Output the [x, y] coordinate of the center of the cell containing the given text.  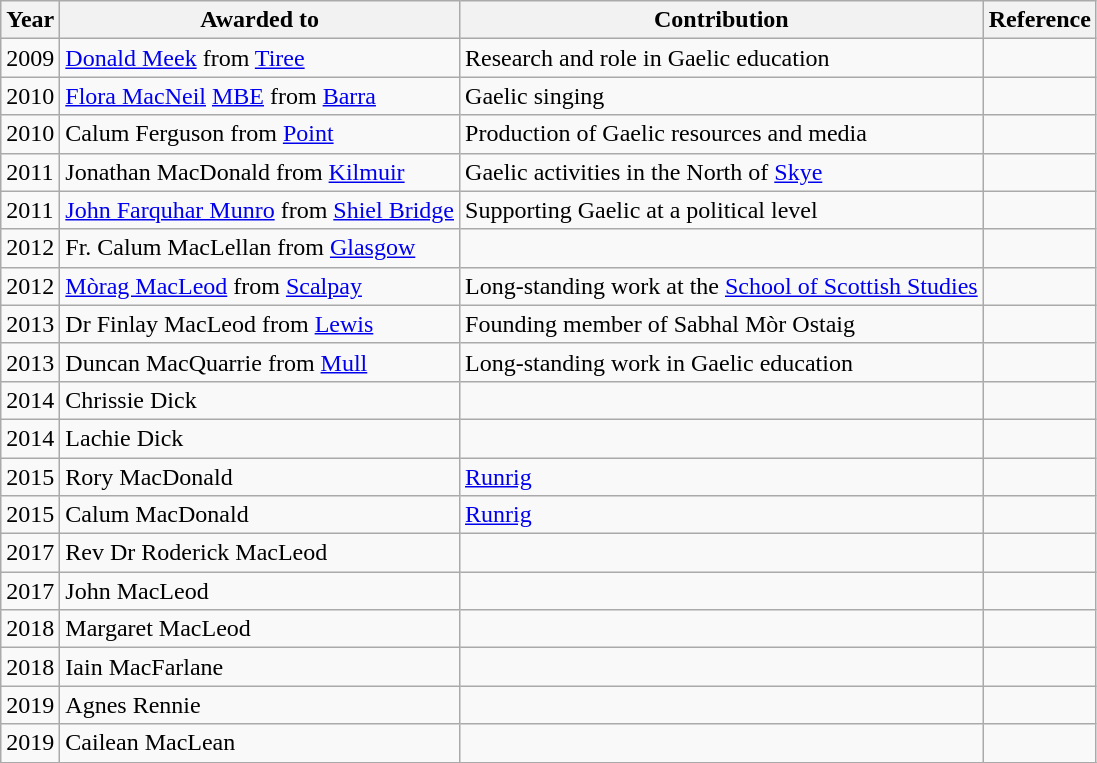
Long-standing work at the School of Scottish Studies [722, 286]
Long-standing work in Gaelic education [722, 362]
Donald Meek from Tiree [260, 58]
Rory MacDonald [260, 477]
Year [30, 20]
Agnes Rennie [260, 705]
Contribution [722, 20]
Flora MacNeil MBE from Barra [260, 96]
Iain MacFarlane [260, 667]
Mòrag MacLeod from Scalpay [260, 286]
2009 [30, 58]
Lachie Dick [260, 438]
John MacLeod [260, 591]
Jonathan MacDonald from Kilmuir [260, 172]
Rev Dr Roderick MacLeod [260, 553]
Gaelic activities in the North of Skye [722, 172]
Reference [1040, 20]
Chrissie Dick [260, 400]
Gaelic singing [722, 96]
Duncan MacQuarrie from Mull [260, 362]
Cailean MacLean [260, 743]
Research and role in Gaelic education [722, 58]
Margaret MacLeod [260, 629]
Awarded to [260, 20]
Calum Ferguson from Point [260, 134]
John Farquhar Munro from Shiel Bridge [260, 210]
Fr. Calum MacLellan from Glasgow [260, 248]
Dr Finlay MacLeod from Lewis [260, 324]
Founding member of Sabhal Mòr Ostaig [722, 324]
Calum MacDonald [260, 515]
Supporting Gaelic at a political level [722, 210]
Production of Gaelic resources and media [722, 134]
